Output the (X, Y) coordinate of the center of the cell containing the given text.  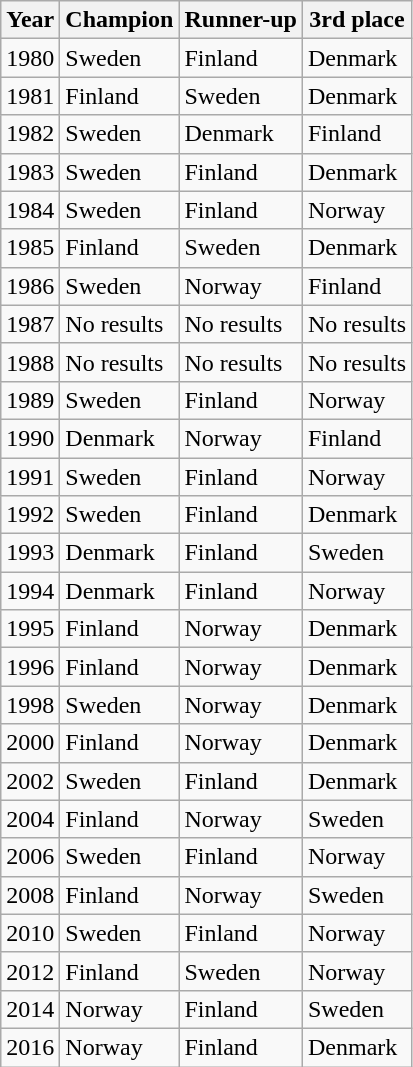
1995 (30, 629)
2014 (30, 1009)
2016 (30, 1047)
1984 (30, 210)
Champion (120, 20)
1990 (30, 438)
2008 (30, 895)
1982 (30, 134)
2000 (30, 743)
1981 (30, 96)
1998 (30, 705)
1993 (30, 553)
1986 (30, 286)
1985 (30, 248)
1989 (30, 400)
2002 (30, 781)
1992 (30, 515)
Runner-up (241, 20)
1994 (30, 591)
2006 (30, 857)
2004 (30, 819)
1987 (30, 324)
1988 (30, 362)
1996 (30, 667)
Year (30, 20)
2010 (30, 933)
1991 (30, 477)
3rd place (356, 20)
1980 (30, 58)
2012 (30, 971)
1983 (30, 172)
